Return the [X, Y] coordinate for the center point of the cell that contains the specified text.  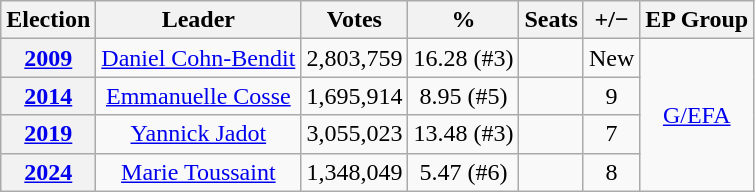
1,348,049 [354, 172]
Votes [354, 20]
2019 [48, 134]
+/− [611, 20]
1,695,914 [354, 96]
Seats [551, 20]
5.47 (#6) [464, 172]
Leader [198, 20]
3,055,023 [354, 134]
8 [611, 172]
Yannick Jadot [198, 134]
EP Group [697, 20]
2014 [48, 96]
9 [611, 96]
13.48 (#3) [464, 134]
7 [611, 134]
Daniel Cohn-Bendit [198, 58]
Marie Toussaint [198, 172]
16.28 (#3) [464, 58]
2009 [48, 58]
Election [48, 20]
2,803,759 [354, 58]
2024 [48, 172]
% [464, 20]
Emmanuelle Cosse [198, 96]
G/EFA [697, 115]
8.95 (#5) [464, 96]
New [611, 58]
